Provide the [X, Y] coordinate of the cell's center where the given text is located.  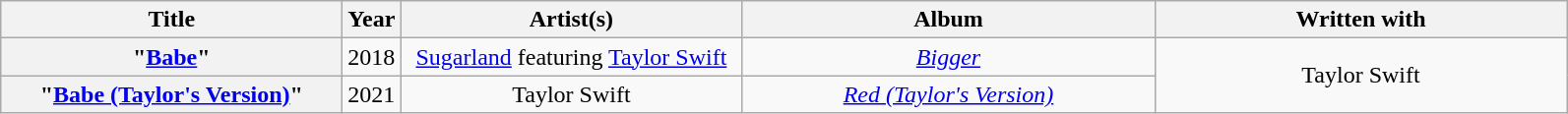
"Babe (Taylor's Version)" [171, 94]
Sugarland featuring Taylor Swift [571, 57]
Artist(s) [571, 20]
Bigger [949, 57]
Title [171, 20]
2021 [372, 94]
Year [372, 20]
Album [949, 20]
"Babe" [171, 57]
2018 [372, 57]
Written with [1360, 20]
Red (Taylor's Version) [949, 94]
